From the cell containing the given text, extract its center point as (x, y) coordinate. 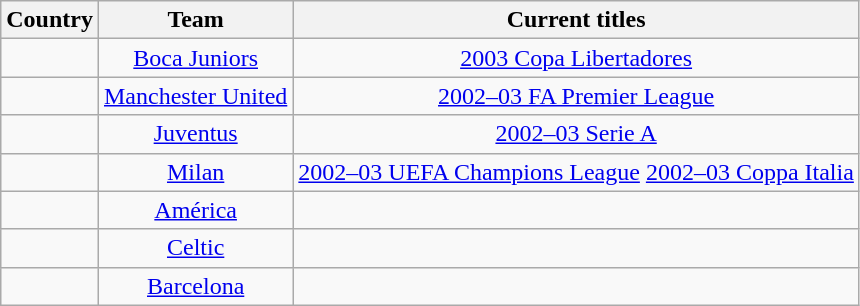
2002–03 UEFA Champions League 2002–03 Coppa Italia (576, 172)
Manchester United (195, 96)
Celtic (195, 248)
Barcelona (195, 286)
2002–03 Serie A (576, 134)
Boca Juniors (195, 58)
Country (50, 20)
Team (195, 20)
América (195, 210)
Milan (195, 172)
2002–03 FA Premier League (576, 96)
Juventus (195, 134)
Current titles (576, 20)
2003 Copa Libertadores (576, 58)
